From the cell containing the given text, extract its center point as (x, y) coordinate. 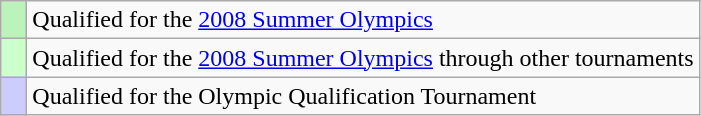
Qualified for the 2008 Summer Olympics (363, 20)
Qualified for the 2008 Summer Olympics through other tournaments (363, 58)
Qualified for the Olympic Qualification Tournament (363, 96)
